Identify which cell holds the provided text, then report its [X, Y] central coordinate. 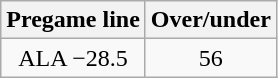
Pregame line [74, 20]
56 [210, 58]
ALA −28.5 [74, 58]
Over/under [210, 20]
